Return [x, y] of the center of cell containing provided text 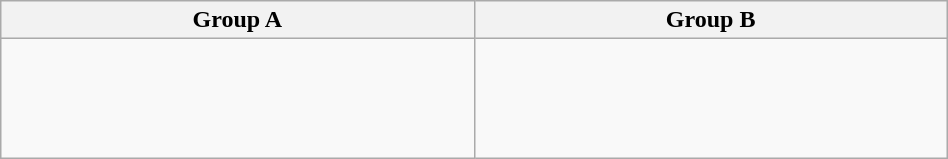
Group B [710, 20]
Group A [238, 20]
